Extract the [x, y] coordinate from the center of the cell holding the provided text.  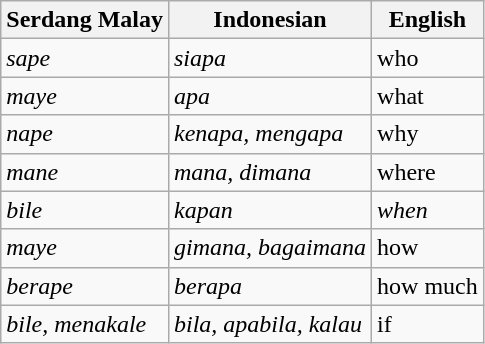
when [428, 210]
English [428, 20]
bile, menakale [85, 324]
where [428, 172]
berapa [270, 286]
mana, dimana [270, 172]
gimana, bagaimana [270, 248]
apa [270, 96]
what [428, 96]
kapan [270, 210]
how much [428, 286]
Indonesian [270, 20]
sape [85, 58]
how [428, 248]
why [428, 134]
Serdang Malay [85, 20]
mane [85, 172]
berape [85, 286]
bile [85, 210]
kenapa, mengapa [270, 134]
siapa [270, 58]
who [428, 58]
nape [85, 134]
bila, apabila, kalau [270, 324]
if [428, 324]
